Find where the given text appears and provide that cell's center as (x, y) coordinate. 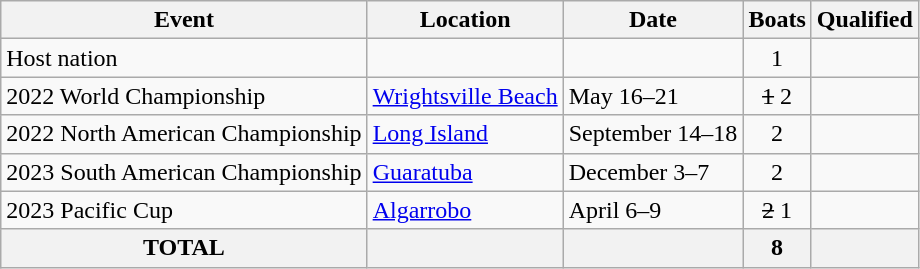
1 (777, 58)
1 2 (777, 96)
Algarrobo (465, 210)
Location (465, 20)
Wrightsville Beach (465, 96)
December 3–7 (653, 172)
2023 South American Championship (184, 172)
8 (777, 248)
May 16–21 (653, 96)
Qualified (864, 20)
TOTAL (184, 248)
Host nation (184, 58)
2022 World Championship (184, 96)
2023 Pacific Cup (184, 210)
April 6–9 (653, 210)
Guaratuba (465, 172)
September 14–18 (653, 134)
Long Island (465, 134)
2022 North American Championship (184, 134)
Event (184, 20)
Date (653, 20)
2 1 (777, 210)
Boats (777, 20)
